Locate the cell with the specified text and output its [x, y] center coordinate. 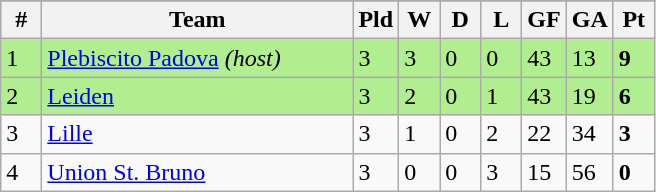
4 [22, 172]
Team [198, 20]
W [420, 20]
Union St. Bruno [198, 172]
Pld [376, 20]
22 [544, 134]
GA [590, 20]
Pt [634, 20]
34 [590, 134]
Lille [198, 134]
15 [544, 172]
9 [634, 58]
6 [634, 96]
19 [590, 96]
# [22, 20]
D [460, 20]
13 [590, 58]
Leiden [198, 96]
Plebiscito Padova (host) [198, 58]
GF [544, 20]
L [502, 20]
56 [590, 172]
